Provide the [X, Y] coordinate of the cell's center where the given text is located.  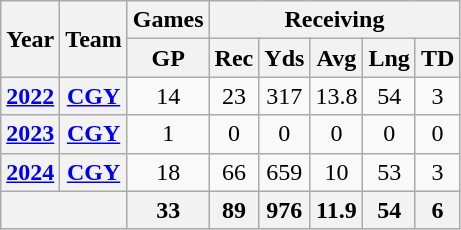
13.8 [336, 96]
11.9 [336, 210]
976 [284, 210]
Team [94, 39]
659 [284, 172]
Avg [336, 58]
66 [234, 172]
10 [336, 172]
2023 [30, 134]
Receiving [334, 20]
53 [389, 172]
TD [437, 58]
Games [168, 20]
14 [168, 96]
317 [284, 96]
89 [234, 210]
Yds [284, 58]
18 [168, 172]
1 [168, 134]
23 [234, 96]
Year [30, 39]
2022 [30, 96]
33 [168, 210]
2024 [30, 172]
GP [168, 58]
6 [437, 210]
Rec [234, 58]
Lng [389, 58]
